For the text-containing cell, return its midpoint in (X, Y) coordinate format. 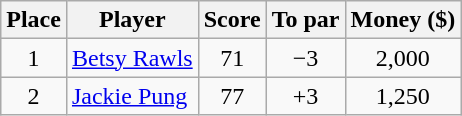
To par (306, 20)
2,000 (403, 58)
Place (34, 20)
1 (34, 58)
Player (132, 20)
Score (232, 20)
1,250 (403, 96)
Money ($) (403, 20)
Jackie Pung (132, 96)
71 (232, 58)
+3 (306, 96)
77 (232, 96)
Betsy Rawls (132, 58)
2 (34, 96)
−3 (306, 58)
